From the cell containing the given text, extract its center point as [X, Y] coordinate. 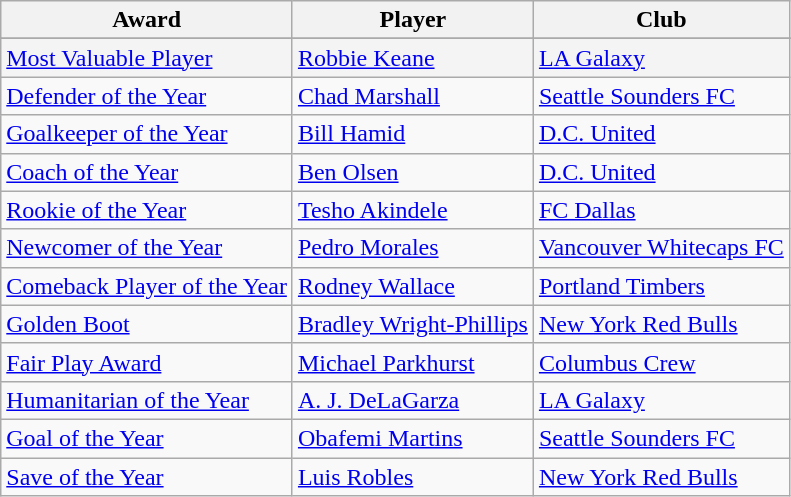
Pedro Morales [412, 248]
Goal of the Year [147, 438]
Michael Parkhurst [412, 362]
Most Valuable Player [147, 58]
Save of the Year [147, 477]
Luis Robles [412, 477]
Coach of the Year [147, 172]
A. J. DeLaGarza [412, 400]
Fair Play Award [147, 362]
Newcomer of the Year [147, 248]
Goalkeeper of the Year [147, 134]
Ben Olsen [412, 172]
Bill Hamid [412, 134]
Defender of the Year [147, 96]
Award [147, 20]
Rookie of the Year [147, 210]
Chad Marshall [412, 96]
Bradley Wright-Phillips [412, 324]
Obafemi Martins [412, 438]
Player [412, 20]
Tesho Akindele [412, 210]
FC Dallas [661, 210]
Club [661, 20]
Columbus Crew [661, 362]
Humanitarian of the Year [147, 400]
Portland Timbers [661, 286]
Comeback Player of the Year [147, 286]
Vancouver Whitecaps FC [661, 248]
Golden Boot [147, 324]
Robbie Keane [412, 58]
Rodney Wallace [412, 286]
